Pinpoint the cell where the given text exists, returning its [X, Y] midpoint coordinate. 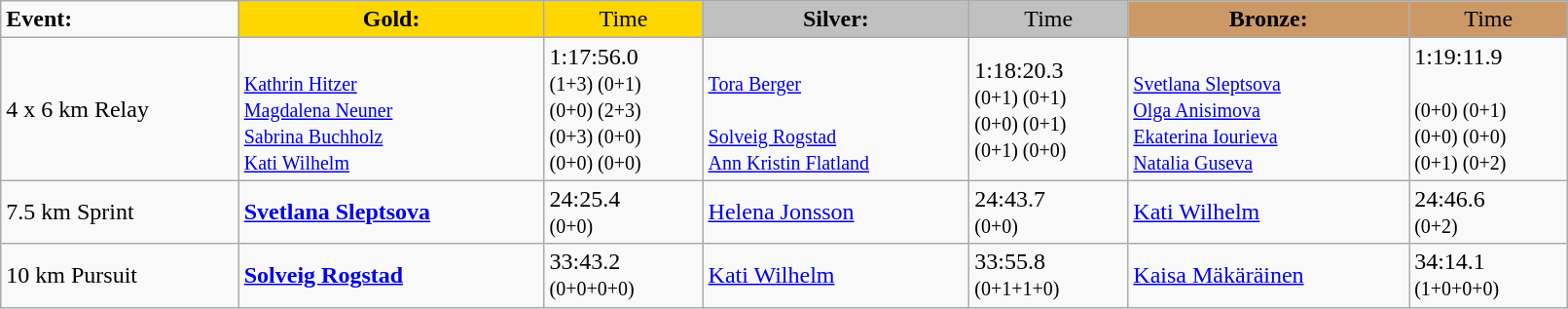
Gold: [391, 19]
33:55.8(0+1+1+0) [1049, 275]
7.5 km Sprint [120, 212]
Svetlana Sleptsova [391, 212]
Silver: [836, 19]
33:43.2(0+0+0+0) [623, 275]
24:25.4(0+0) [623, 212]
1:17:56.0(1+3) (0+1)(0+0) (2+3)(0+3) (0+0)(0+0) (0+0) [623, 109]
Kathrin HitzerMagdalena NeunerSabrina BuchholzKati Wilhelm [391, 109]
24:46.6(0+2) [1489, 212]
4 x 6 km Relay [120, 109]
Event: [120, 19]
34:14.1(1+0+0+0) [1489, 275]
Svetlana SleptsovaOlga AnisimovaEkaterina IourievaNatalia Guseva [1269, 109]
10 km Pursuit [120, 275]
Kaisa Mäkäräinen [1269, 275]
Solveig Rogstad [391, 275]
1:19:11.9(0+0) (0+1)(0+0) (0+0)(0+1) (0+2) [1489, 109]
24:43.7(0+0) [1049, 212]
Bronze: [1269, 19]
1:18:20.3(0+1) (0+1)(0+0) (0+1)(0+1) (0+0) [1049, 109]
Helena Jonsson [836, 212]
Tora BergerSolveig RogstadAnn Kristin Flatland [836, 109]
